Pinpoint the cell where the given text exists, returning its [x, y] midpoint coordinate. 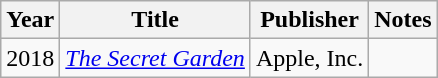
Notes [403, 20]
Publisher [309, 20]
The Secret Garden [156, 58]
Year [30, 20]
Title [156, 20]
2018 [30, 58]
Apple, Inc. [309, 58]
